Pinpoint the cell where the given text exists, returning its [X, Y] midpoint coordinate. 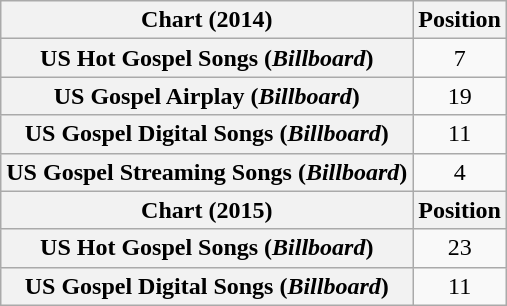
US Gospel Airplay (Billboard) [207, 96]
4 [460, 172]
23 [460, 248]
7 [460, 58]
Chart (2014) [207, 20]
US Gospel Streaming Songs (Billboard) [207, 172]
19 [460, 96]
Chart (2015) [207, 210]
